Detect which cell encompasses the target text, then output its (x, y) center coordinate. 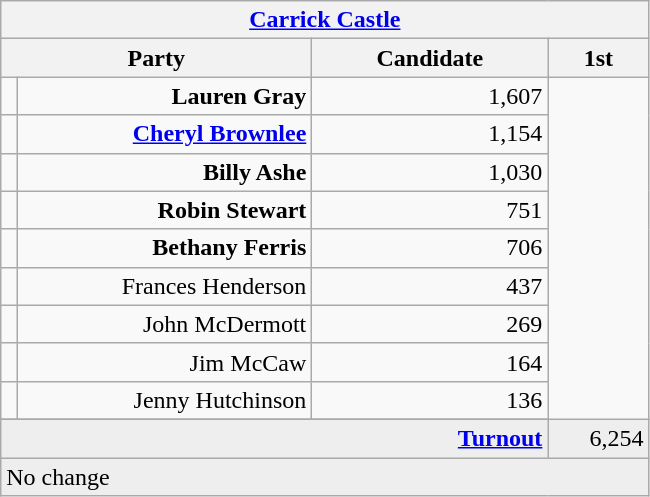
Party (156, 58)
Robin Stewart (164, 210)
706 (430, 248)
6,254 (598, 438)
751 (430, 210)
164 (430, 362)
437 (430, 286)
No change (325, 477)
1,607 (430, 96)
136 (430, 400)
Lauren Gray (164, 96)
Cheryl Brownlee (164, 134)
Turnout (274, 438)
1st (598, 58)
Jenny Hutchinson (164, 400)
1,154 (430, 134)
Carrick Castle (325, 20)
Candidate (430, 58)
John McDermott (164, 324)
Jim McCaw (164, 362)
Frances Henderson (164, 286)
1,030 (430, 172)
269 (430, 324)
Bethany Ferris (164, 248)
Billy Ashe (164, 172)
